Detect which cell encompasses the target text, then output its (X, Y) center coordinate. 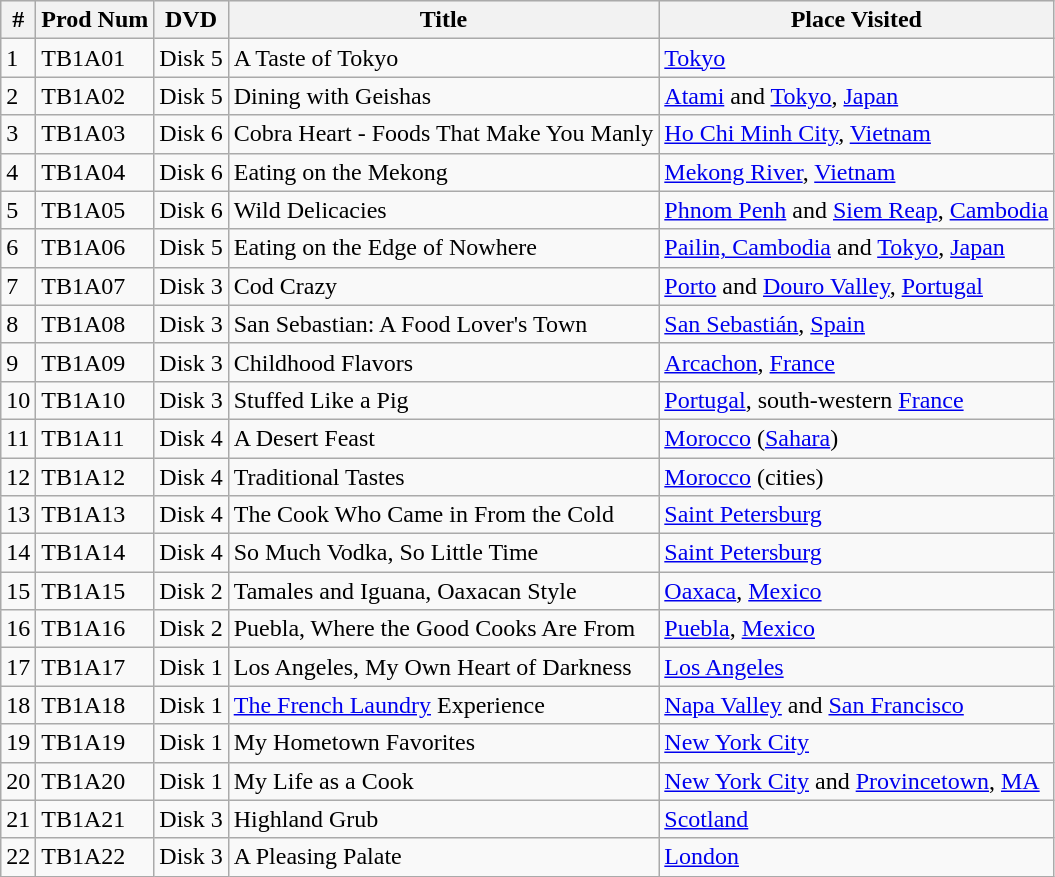
Cod Crazy (444, 286)
TB1A17 (95, 667)
# (18, 20)
TB1A01 (95, 58)
12 (18, 477)
TB1A12 (95, 477)
So Much Vodka, So Little Time (444, 553)
Eating on the Mekong (444, 172)
7 (18, 286)
New York City and Provincetown, MA (856, 781)
Pailin, Cambodia and Tokyo, Japan (856, 248)
TB1A11 (95, 438)
Napa Valley and San Francisco (856, 705)
20 (18, 781)
TB1A22 (95, 857)
A Pleasing Palate (444, 857)
TB1A20 (95, 781)
21 (18, 819)
1 (18, 58)
TB1A13 (95, 515)
Scotland (856, 819)
TB1A06 (95, 248)
Childhood Flavors (444, 362)
Mekong River, Vietnam (856, 172)
4 (18, 172)
TB1A19 (95, 743)
Oaxaca, Mexico (856, 591)
A Taste of Tokyo (444, 58)
TB1A03 (95, 134)
TB1A07 (95, 286)
Wild Delicacies (444, 210)
TB1A18 (95, 705)
Highland Grub (444, 819)
Tokyo (856, 58)
Portugal, south-western France (856, 400)
5 (18, 210)
TB1A14 (95, 553)
10 (18, 400)
Puebla, Mexico (856, 629)
Puebla, Where the Good Cooks Are From (444, 629)
Dining with Geishas (444, 96)
San Sebastián, Spain (856, 324)
Ho Chi Minh City, Vietnam (856, 134)
London (856, 857)
8 (18, 324)
TB1A05 (95, 210)
16 (18, 629)
TB1A10 (95, 400)
Los Angeles, My Own Heart of Darkness (444, 667)
Los Angeles (856, 667)
The Cook Who Came in From the Cold (444, 515)
19 (18, 743)
San Sebastian: A Food Lover's Town (444, 324)
DVD (191, 20)
New York City (856, 743)
TB1A16 (95, 629)
Arcachon, France (856, 362)
17 (18, 667)
The French Laundry Experience (444, 705)
Cobra Heart - Foods That Make You Manly (444, 134)
9 (18, 362)
TB1A21 (95, 819)
TB1A02 (95, 96)
Porto and Douro Valley, Portugal (856, 286)
TB1A08 (95, 324)
Stuffed Like a Pig (444, 400)
Morocco (cities) (856, 477)
Atami and Tokyo, Japan (856, 96)
TB1A09 (95, 362)
Title (444, 20)
11 (18, 438)
15 (18, 591)
A Desert Feast (444, 438)
My Hometown Favorites (444, 743)
Prod Num (95, 20)
My Life as a Cook (444, 781)
Tamales and Iguana, Oaxacan Style (444, 591)
22 (18, 857)
Phnom Penh and Siem Reap, Cambodia (856, 210)
18 (18, 705)
2 (18, 96)
6 (18, 248)
Place Visited (856, 20)
14 (18, 553)
Eating on the Edge of Nowhere (444, 248)
TB1A04 (95, 172)
3 (18, 134)
Traditional Tastes (444, 477)
Morocco (Sahara) (856, 438)
TB1A15 (95, 591)
13 (18, 515)
